Search for the cell housing the specified text and yield its (x, y) center coordinate. 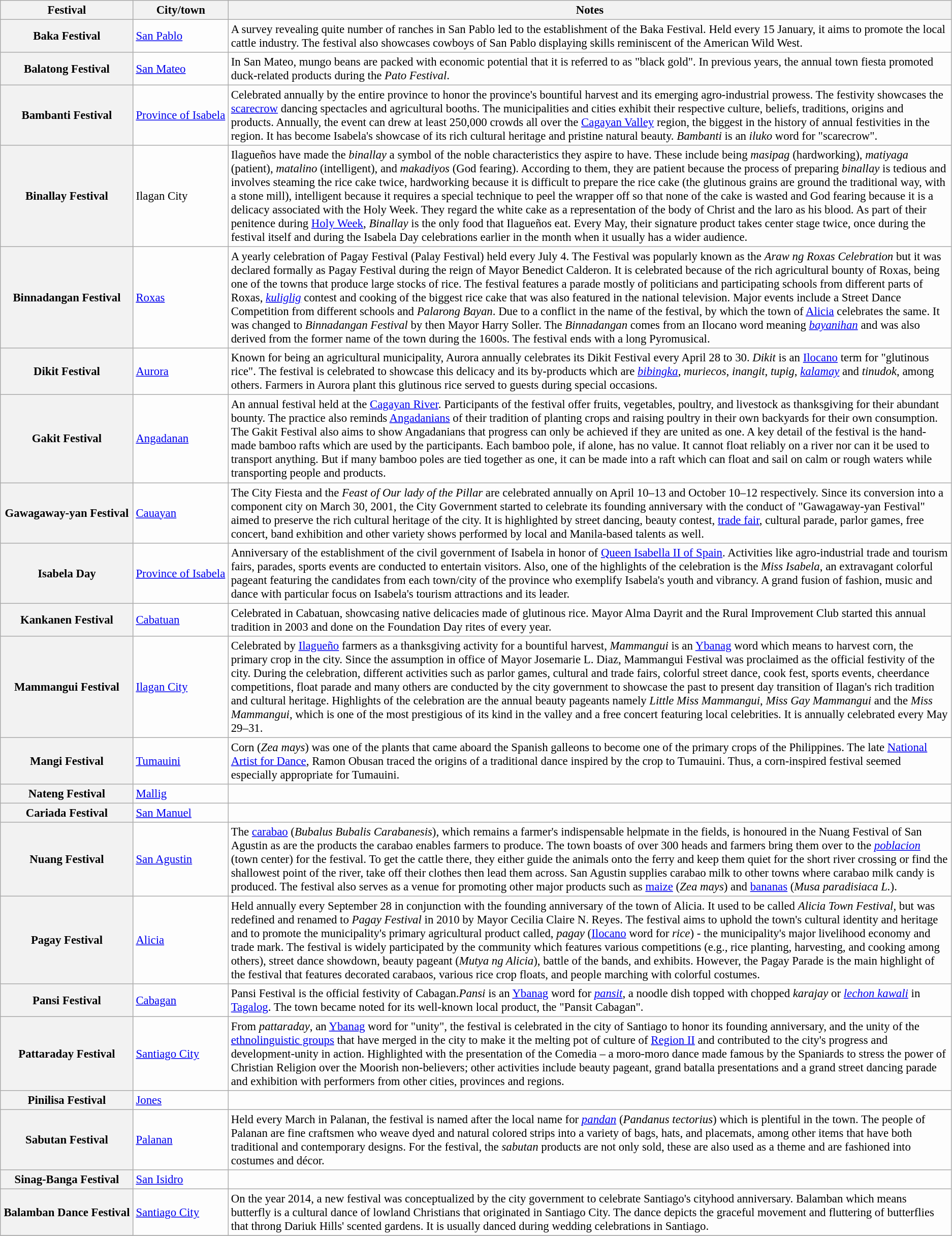
San Manuel (181, 813)
Pagay Festival (67, 940)
San Agustin (181, 859)
Bambanti Festival (67, 116)
Aurora (181, 372)
Tumauini (181, 761)
Roxas (181, 298)
San Pablo (181, 37)
Pattaraday Festival (67, 1054)
Jones (181, 1100)
Pinilisa Festival (67, 1100)
Sabutan Festival (67, 1140)
Cabatuan (181, 620)
Gakit Festival (67, 439)
Isabela Day (67, 573)
Palanan (181, 1140)
San Mateo (181, 69)
Binnadangan Festival (67, 298)
Balatong Festival (67, 69)
Dikit Festival (67, 372)
Nateng Festival (67, 794)
Mammangui Festival (67, 687)
Cariada Festival (67, 813)
Sinag-Banga Festival (67, 1180)
Cauayan (181, 513)
Mangi Festival (67, 761)
Festival (67, 10)
Notes (589, 10)
Baka Festival (67, 37)
City/town (181, 10)
Mallig (181, 794)
Kankanen Festival (67, 620)
Binallay Festival (67, 196)
Balamban Dance Festival (67, 1213)
Angadanan (181, 439)
Gawagaway-yan Festival (67, 513)
Nuang Festival (67, 859)
Cabagan (181, 1000)
San Isidro (181, 1180)
Alicia (181, 940)
Pansi Festival (67, 1000)
